Identify which cell holds the provided text, then report its (X, Y) central coordinate. 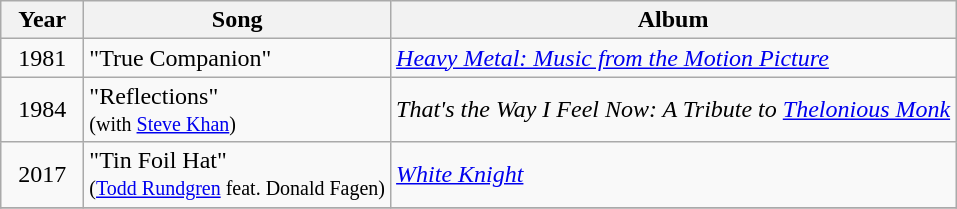
1981 (42, 58)
White Knight (674, 174)
"Tin Foil Hat"(Todd Rundgren feat. Donald Fagen) (238, 174)
Year (42, 20)
"True Companion" (238, 58)
That's the Way I Feel Now: A Tribute to Thelonious Monk (674, 110)
Song (238, 20)
Heavy Metal: Music from the Motion Picture (674, 58)
Album (674, 20)
"Reflections" (with Steve Khan) (238, 110)
2017 (42, 174)
1984 (42, 110)
